Search for the cell housing the specified text and yield its [x, y] center coordinate. 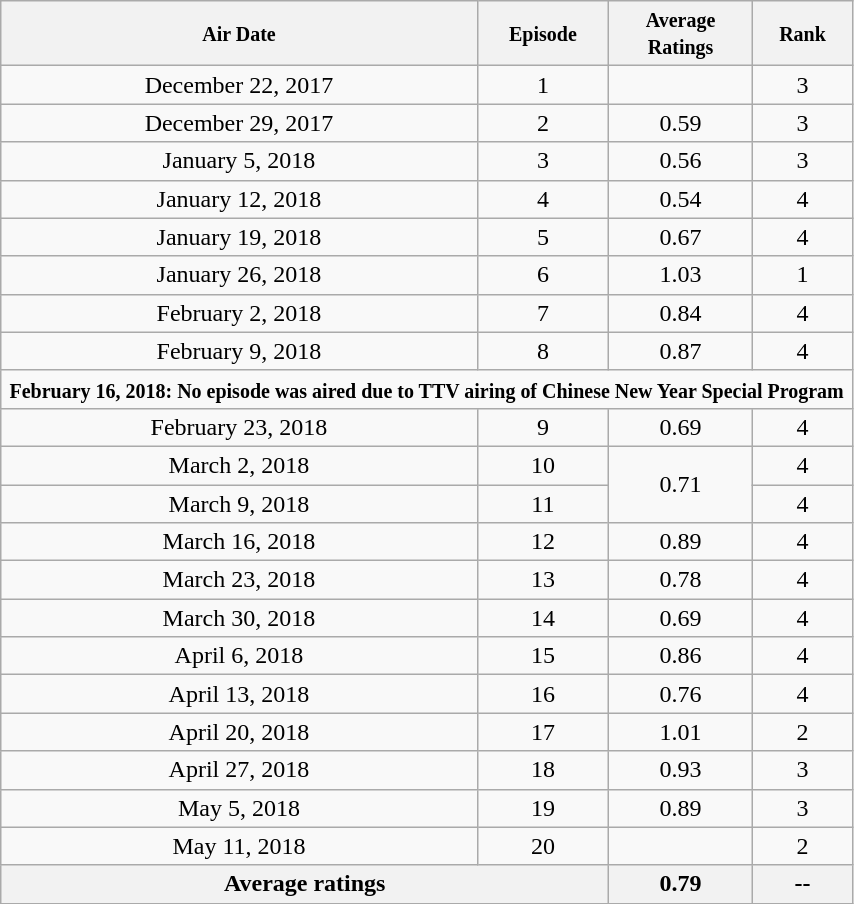
19 [543, 808]
10 [543, 465]
11 [543, 503]
1.03 [681, 275]
-- [803, 884]
0.86 [681, 656]
20 [543, 846]
0.93 [681, 770]
8 [543, 351]
12 [543, 542]
December 29, 2017 [239, 123]
April 27, 2018 [239, 770]
18 [543, 770]
May 5, 2018 [239, 808]
0.79 [681, 884]
5 [543, 237]
0.67 [681, 237]
April 13, 2018 [239, 694]
0.78 [681, 580]
May 11, 2018 [239, 846]
February 16, 2018: No episode was aired due to TTV airing of Chinese New Year Special Program [427, 389]
February 2, 2018 [239, 313]
0.76 [681, 694]
March 2, 2018 [239, 465]
February 9, 2018 [239, 351]
March 9, 2018 [239, 503]
February 23, 2018 [239, 427]
Rank [803, 34]
0.87 [681, 351]
April 6, 2018 [239, 656]
January 12, 2018 [239, 199]
6 [543, 275]
April 20, 2018 [239, 732]
March 30, 2018 [239, 618]
March 16, 2018 [239, 542]
15 [543, 656]
9 [543, 427]
13 [543, 580]
16 [543, 694]
January 26, 2018 [239, 275]
0.71 [681, 484]
7 [543, 313]
0.56 [681, 161]
January 19, 2018 [239, 237]
0.59 [681, 123]
January 5, 2018 [239, 161]
Air Date [239, 34]
Episode [543, 34]
1.01 [681, 732]
Average Ratings [681, 34]
17 [543, 732]
0.84 [681, 313]
14 [543, 618]
March 23, 2018 [239, 580]
0.54 [681, 199]
December 22, 2017 [239, 85]
Average ratings [305, 884]
